Capture the cell that displays the provided text and extract its (x, y) central coordinate. 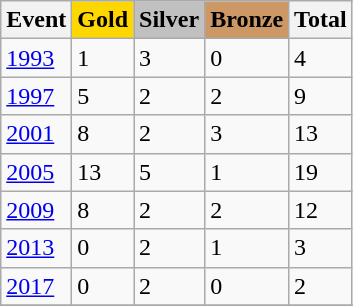
Silver (170, 20)
Bronze (247, 20)
9 (321, 96)
2005 (36, 172)
2009 (36, 210)
12 (321, 210)
2017 (36, 286)
Total (321, 20)
Gold (103, 20)
1997 (36, 96)
1993 (36, 58)
Event (36, 20)
2013 (36, 248)
19 (321, 172)
2001 (36, 134)
4 (321, 58)
